Find where the given text appears and provide that cell's center as [x, y] coordinate. 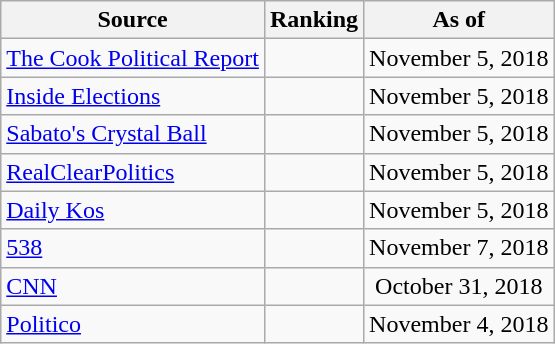
November 4, 2018 [459, 324]
October 31, 2018 [459, 286]
Politico [133, 324]
Inside Elections [133, 96]
Sabato's Crystal Ball [133, 134]
November 7, 2018 [459, 248]
Daily Kos [133, 210]
RealClearPolitics [133, 172]
538 [133, 248]
Ranking [314, 20]
The Cook Political Report [133, 58]
Source [133, 20]
CNN [133, 286]
As of [459, 20]
